Capture the cell that displays the provided text and extract its [x, y] central coordinate. 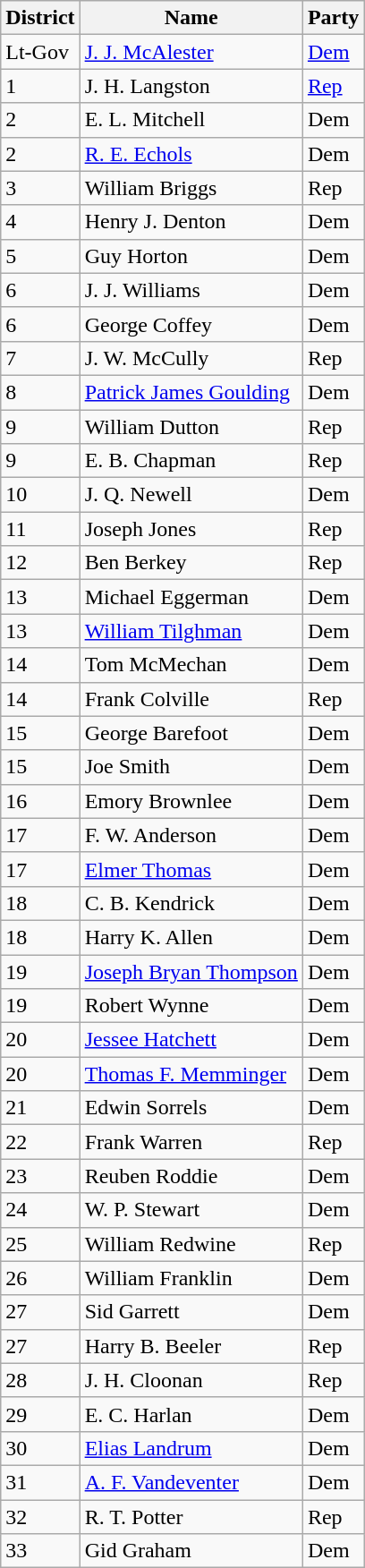
J. H. Cloonan [191, 1380]
3 [40, 188]
J. J. McAlester [191, 52]
F. W. Anderson [191, 835]
Guy Horton [191, 256]
28 [40, 1380]
11 [40, 529]
Edwin Sorrels [191, 1108]
Frank Warren [191, 1142]
22 [40, 1142]
Robert Wynne [191, 1006]
Party [333, 18]
Ben Berkey [191, 563]
Henry J. Denton [191, 222]
W. P. Stewart [191, 1210]
23 [40, 1176]
8 [40, 392]
Joe Smith [191, 767]
William Franklin [191, 1278]
10 [40, 495]
J. H. Langston [191, 86]
32 [40, 1517]
Thomas F. Memminger [191, 1074]
Joseph Jones [191, 529]
William Tilghman [191, 631]
Jessee Hatchett [191, 1040]
4 [40, 222]
William Redwine [191, 1244]
J. Q. Newell [191, 495]
J. W. McCully [191, 358]
District [40, 18]
25 [40, 1244]
R. E. Echols [191, 154]
Gid Graham [191, 1551]
5 [40, 256]
Joseph Bryan Thompson [191, 971]
Patrick James Goulding [191, 392]
Michael Eggerman [191, 597]
William Dutton [191, 427]
1 [40, 86]
Harry B. Beeler [191, 1346]
Frank Colville [191, 699]
George Barefoot [191, 733]
Name [191, 18]
Sid Garrett [191, 1312]
16 [40, 801]
Lt-Gov [40, 52]
E. C. Harlan [191, 1414]
E. L. Mitchell [191, 120]
Emory Brownlee [191, 801]
E. B. Chapman [191, 461]
C. B. Kendrick [191, 903]
31 [40, 1482]
William Briggs [191, 188]
24 [40, 1210]
Elias Landrum [191, 1448]
Tom McMechan [191, 665]
Elmer Thomas [191, 869]
33 [40, 1551]
30 [40, 1448]
R. T. Potter [191, 1517]
Reuben Roddie [191, 1176]
29 [40, 1414]
Harry K. Allen [191, 937]
George Coffey [191, 324]
J. J. Williams [191, 290]
7 [40, 358]
A. F. Vandeventer [191, 1482]
21 [40, 1108]
26 [40, 1278]
12 [40, 563]
